Find where the given text appears and provide that cell's center as (x, y) coordinate. 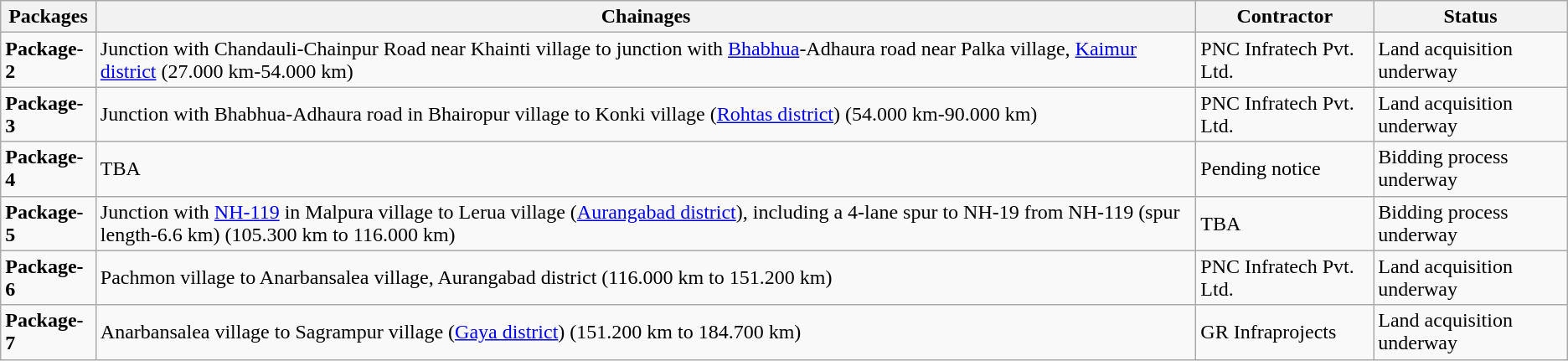
Packages (49, 17)
GR Infraprojects (1285, 332)
Chainages (646, 17)
Package-3 (49, 114)
Status (1471, 17)
Package-2 (49, 60)
Package-5 (49, 223)
Package-6 (49, 278)
Junction with Bhabhua-Adhaura road in Bhairopur village to Konki village (Rohtas district) (54.000 km-90.000 km) (646, 114)
Contractor (1285, 17)
Package-4 (49, 169)
Pachmon village to Anarbansalea village, Aurangabad district (116.000 km to 151.200 km) (646, 278)
Package-7 (49, 332)
Pending notice (1285, 169)
Anarbansalea village to Sagrampur village (Gaya district) (151.200 km to 184.700 km) (646, 332)
